Provide the (X, Y) coordinate of the cell's center where the given text is located.  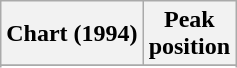
Peakposition (189, 34)
Chart (1994) (72, 34)
